Determine the (x, y) coordinate at the center of the cell enclosing the given text.  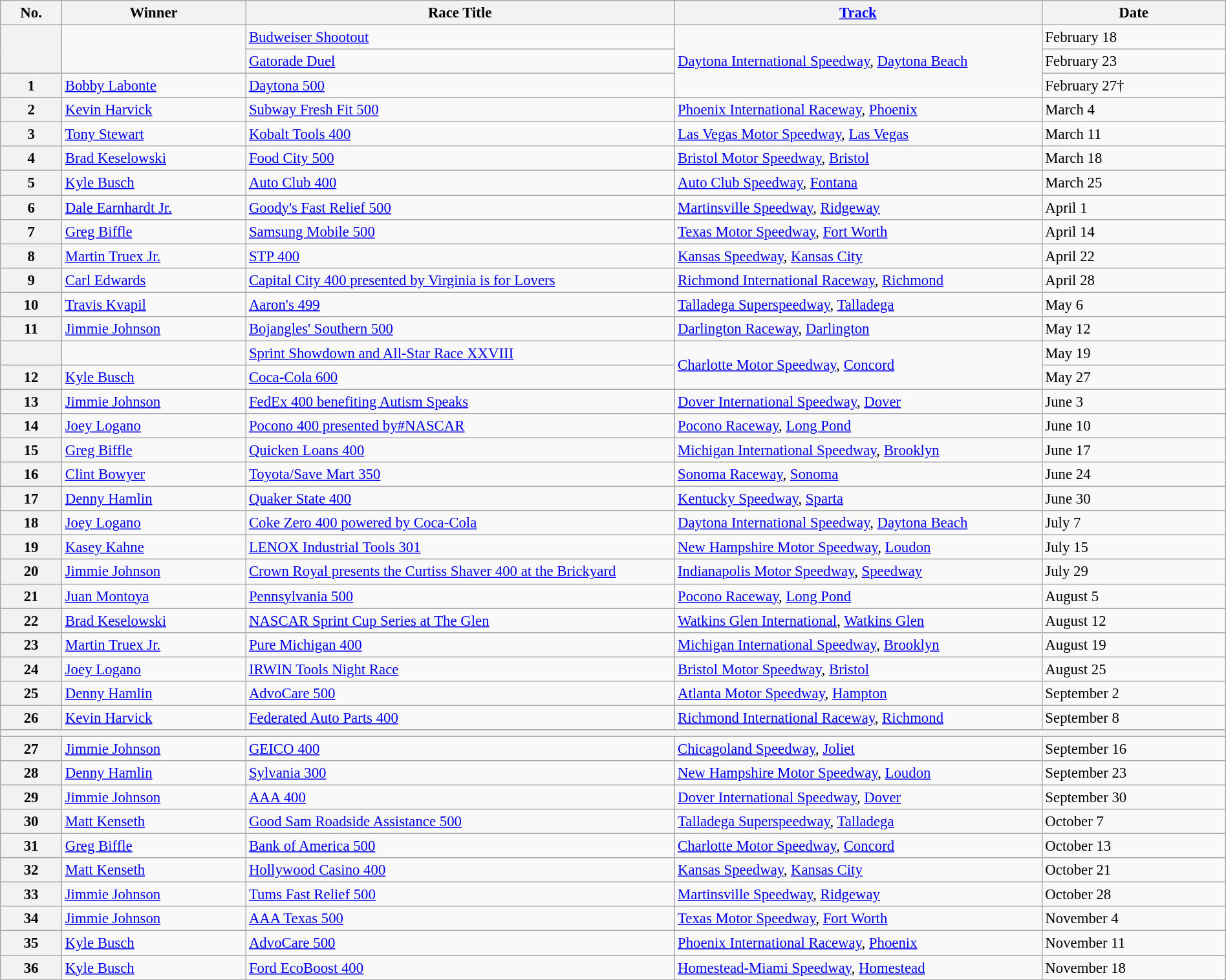
September 8 (1134, 718)
Goody's Fast Relief 500 (460, 208)
August 25 (1134, 669)
24 (31, 669)
Food City 500 (460, 158)
Coca-Cola 600 (460, 378)
March 4 (1134, 110)
15 (31, 451)
25 (31, 694)
November 18 (1134, 968)
Race Title (460, 13)
Crown Royal presents the Curtiss Shaver 400 at the Brickyard (460, 572)
April 14 (1134, 231)
May 12 (1134, 329)
Carl Edwards (153, 280)
Sonoma Raceway, Sonoma (858, 474)
26 (31, 718)
2 (31, 110)
Budweiser Shootout (460, 37)
Gatorade Duel (460, 61)
April 22 (1134, 256)
Federated Auto Parts 400 (460, 718)
Sylvania 300 (460, 773)
12 (31, 378)
March 25 (1134, 183)
May 27 (1134, 378)
Good Sam Roadside Assistance 500 (460, 822)
Tums Fast Relief 500 (460, 895)
GEICO 400 (460, 749)
8 (31, 256)
Bank of America 500 (460, 846)
February 27† (1134, 86)
November 11 (1134, 943)
10 (31, 304)
36 (31, 968)
17 (31, 499)
No. (31, 13)
Tony Stewart (153, 134)
Pennsylvania 500 (460, 596)
Clint Bowyer (153, 474)
6 (31, 208)
9 (31, 280)
27 (31, 749)
October 28 (1134, 895)
IRWIN Tools Night Race (460, 669)
Dale Earnhardt Jr. (153, 208)
Indianapolis Motor Speedway, Speedway (858, 572)
Capital City 400 presented by Virginia is for Lovers (460, 280)
February 18 (1134, 37)
Quaker State 400 (460, 499)
November 4 (1134, 919)
Travis Kvapil (153, 304)
May 19 (1134, 353)
32 (31, 870)
Hollywood Casino 400 (460, 870)
AAA Texas 500 (460, 919)
March 11 (1134, 134)
29 (31, 798)
June 10 (1134, 426)
September 23 (1134, 773)
Sprint Showdown and All-Star Race XXVIII (460, 353)
June 3 (1134, 401)
Subway Fresh Fit 500 (460, 110)
22 (31, 621)
31 (31, 846)
20 (31, 572)
Pure Michigan 400 (460, 644)
Chicagoland Speedway, Joliet (858, 749)
March 18 (1134, 158)
Bobby Labonte (153, 86)
STP 400 (460, 256)
35 (31, 943)
3 (31, 134)
4 (31, 158)
14 (31, 426)
Homestead-Miami Speedway, Homestead (858, 968)
1 (31, 86)
Samsung Mobile 500 (460, 231)
34 (31, 919)
Kentucky Speedway, Sparta (858, 499)
28 (31, 773)
Darlington Raceway, Darlington (858, 329)
Aaron's 499 (460, 304)
October 21 (1134, 870)
September 16 (1134, 749)
July 15 (1134, 548)
19 (31, 548)
5 (31, 183)
Watkins Glen International, Watkins Glen (858, 621)
Date (1134, 13)
August 19 (1134, 644)
May 6 (1134, 304)
Winner (153, 13)
21 (31, 596)
AAA 400 (460, 798)
July 29 (1134, 572)
NASCAR Sprint Cup Series at The Glen (460, 621)
Toyota/Save Mart 350 (460, 474)
23 (31, 644)
Pocono 400 presented by#NASCAR (460, 426)
13 (31, 401)
Daytona 500 (460, 86)
September 2 (1134, 694)
33 (31, 895)
7 (31, 231)
FedEx 400 benefiting Autism Speaks (460, 401)
Ford EcoBoost 400 (460, 968)
February 23 (1134, 61)
Las Vegas Motor Speedway, Las Vegas (858, 134)
Kobalt Tools 400 (460, 134)
Coke Zero 400 powered by Coca-Cola (460, 523)
August 12 (1134, 621)
Atlanta Motor Speedway, Hampton (858, 694)
LENOX Industrial Tools 301 (460, 548)
October 13 (1134, 846)
16 (31, 474)
Bojangles' Southern 500 (460, 329)
October 7 (1134, 822)
Quicken Loans 400 (460, 451)
Juan Montoya (153, 596)
June 24 (1134, 474)
30 (31, 822)
April 1 (1134, 208)
18 (31, 523)
April 28 (1134, 280)
Kasey Kahne (153, 548)
Auto Club 400 (460, 183)
11 (31, 329)
June 17 (1134, 451)
August 5 (1134, 596)
Track (858, 13)
Auto Club Speedway, Fontana (858, 183)
June 30 (1134, 499)
July 7 (1134, 523)
September 30 (1134, 798)
